Extract the [X, Y] coordinate from the center of the cell holding the provided text.  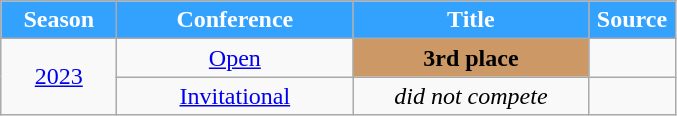
did not compete [471, 96]
Invitational [235, 96]
3rd place [471, 58]
Open [235, 58]
Season [59, 20]
Source [632, 20]
Title [471, 20]
Conference [235, 20]
2023 [59, 77]
